Determine the [X, Y] coordinate at the center of the cell enclosing the given text.  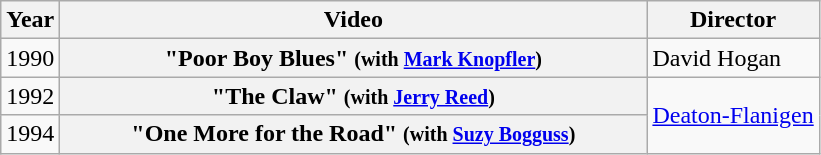
1990 [30, 58]
Deaton-Flanigen [733, 115]
1992 [30, 96]
Director [733, 20]
"Poor Boy Blues" (with Mark Knopfler) [354, 58]
"The Claw" (with Jerry Reed) [354, 96]
1994 [30, 134]
David Hogan [733, 58]
Video [354, 20]
"One More for the Road" (with Suzy Bogguss) [354, 134]
Year [30, 20]
